Locate the cell with the specified text and output its [x, y] center coordinate. 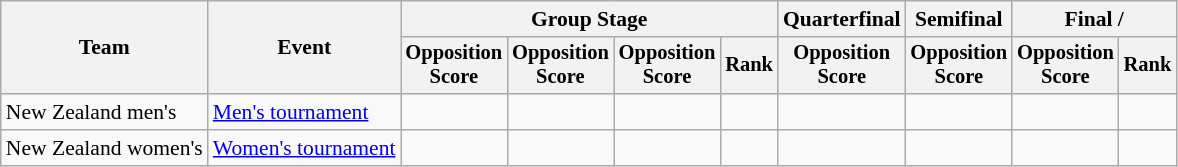
Final / [1094, 19]
Event [304, 48]
Semifinal [960, 19]
Women's tournament [304, 148]
New Zealand women's [104, 148]
Men's tournament [304, 112]
Team [104, 48]
Group Stage [588, 19]
Quarterfinal [842, 19]
New Zealand men's [104, 112]
